Locate the cell with the specified text and output its [x, y] center coordinate. 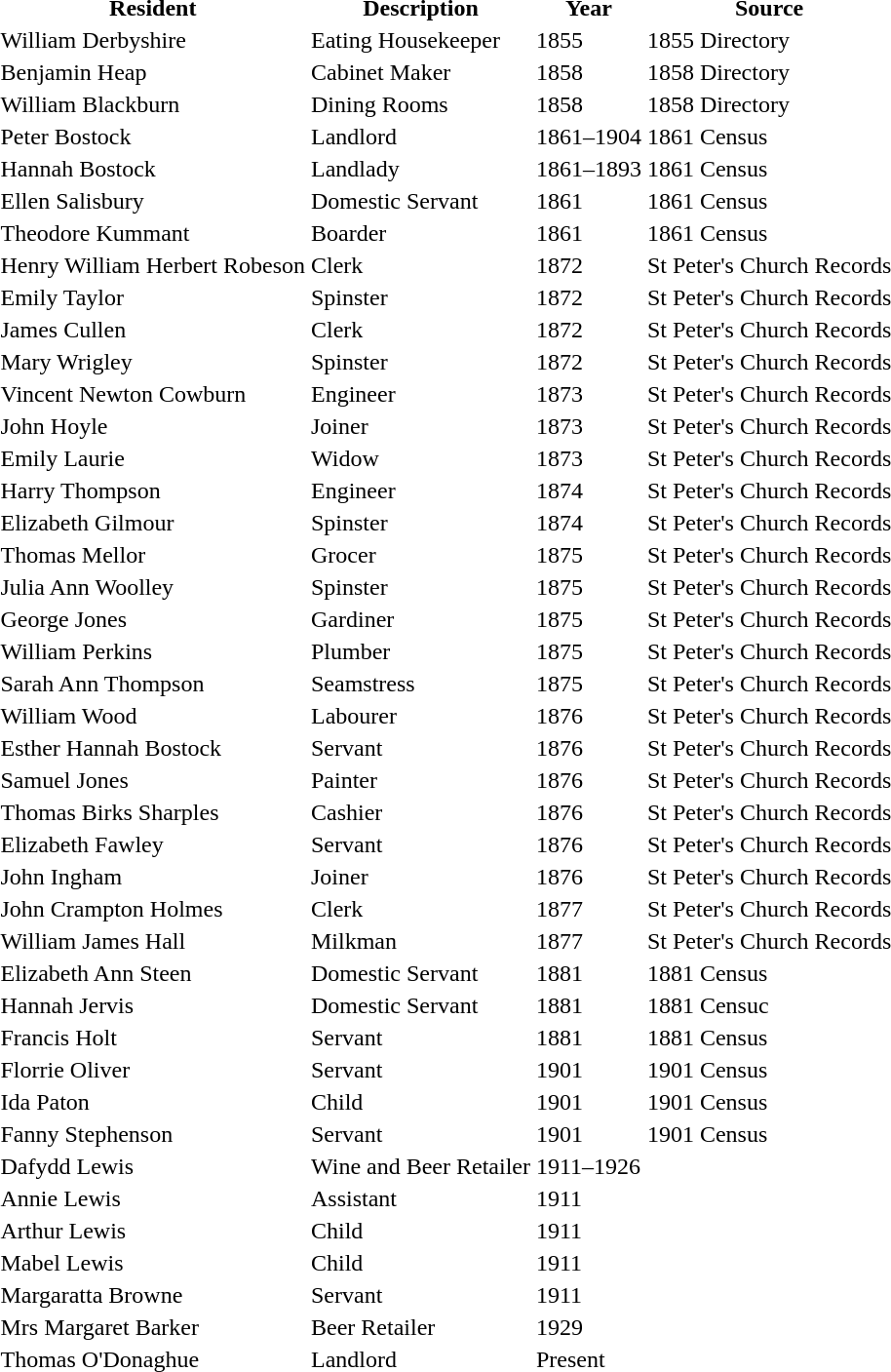
Grocer [421, 555]
Landlord [421, 137]
Wine and Beer Retailer [421, 1166]
1861–1893 [589, 169]
Boarder [421, 233]
1855 [589, 40]
Labourer [421, 716]
Gardiner [421, 619]
Dining Rooms [421, 104]
Painter [421, 780]
Widow [421, 458]
Plumber [421, 651]
Cashier [421, 812]
Beer Retailer [421, 1327]
Cabinet Maker [421, 72]
1861–1904 [589, 137]
1929 [589, 1327]
Milkman [421, 941]
Landlady [421, 169]
1911–1926 [589, 1166]
Eating Housekeeper [421, 40]
Seamstress [421, 684]
Assistant [421, 1198]
